Provide the [x, y] coordinate of the cell's center where the given text is located.  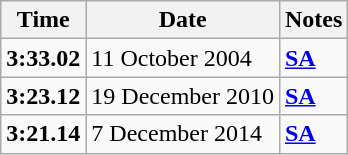
Time [44, 20]
11 October 2004 [183, 58]
3:21.14 [44, 134]
Notes [313, 20]
Date [183, 20]
3:23.12 [44, 96]
7 December 2014 [183, 134]
3:33.02 [44, 58]
19 December 2010 [183, 96]
